Pinpoint the cell where the given text exists, returning its (X, Y) midpoint coordinate. 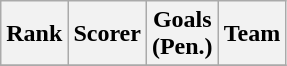
Rank (34, 34)
Goals(Pen.) (182, 34)
Team (252, 34)
Scorer (108, 34)
